Scan for the cell matching the given text and deliver its (X, Y) coordinate at center. 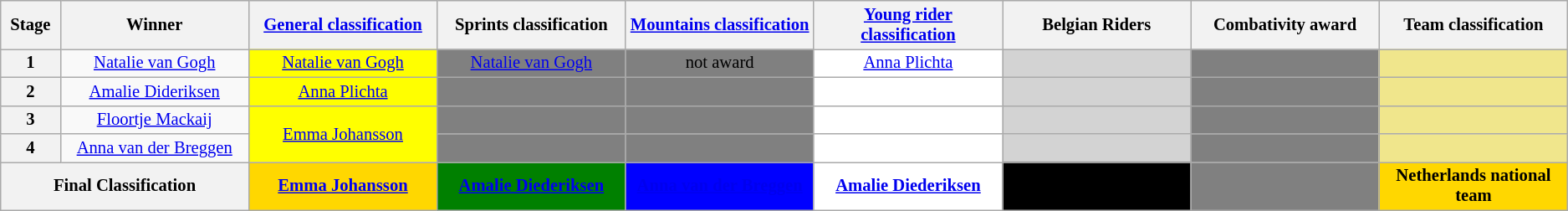
not award (719, 63)
1 (30, 63)
Floortje Mackaij (154, 120)
Stage (30, 24)
Mountains classification (719, 24)
Netherlands national team (1474, 186)
Final Classification (125, 186)
Sprints classification (532, 24)
Winner (154, 24)
Belgian Riders (1097, 24)
4 (30, 148)
General classification (343, 24)
2 (30, 91)
3 (30, 120)
Young rider classification (908, 24)
Amalie Dideriksen (154, 91)
Combativity award (1285, 24)
Team classification (1474, 24)
